Search for the cell housing the specified text and yield its (x, y) center coordinate. 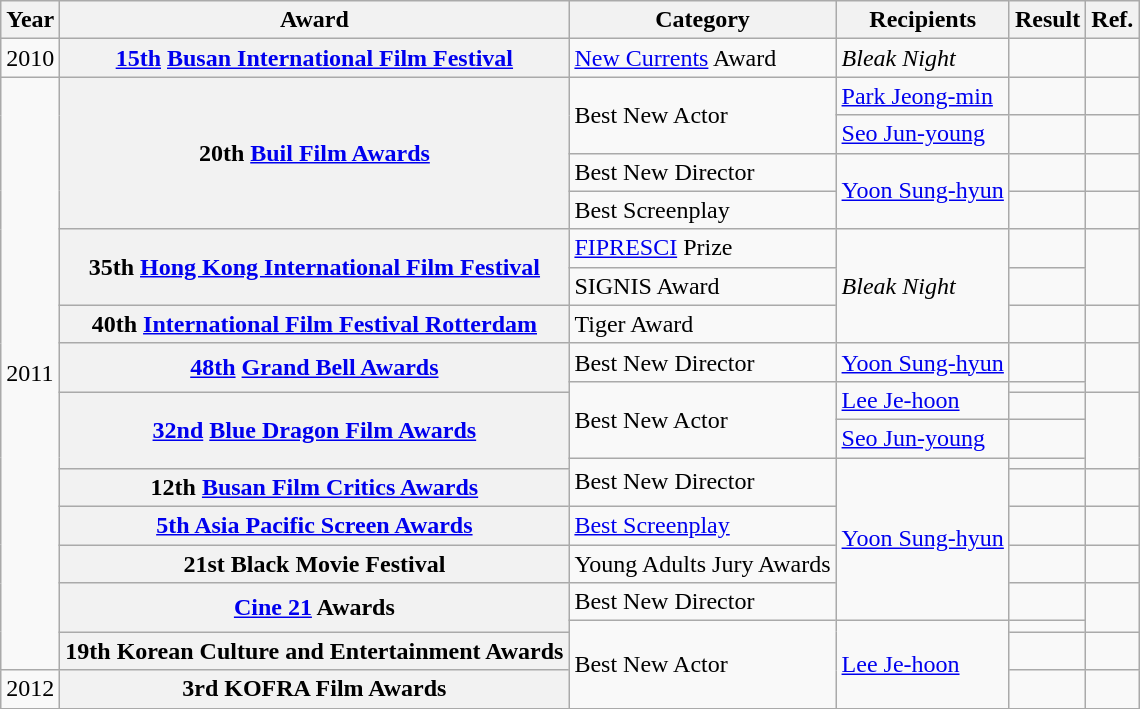
2012 (30, 689)
48th Grand Bell Awards (314, 368)
Year (30, 20)
Ref. (1112, 20)
35th Hong Kong International Film Festival (314, 267)
2010 (30, 58)
Cine 21 Awards (314, 608)
Category (702, 20)
Young Adults Jury Awards (702, 564)
Tiger Award (702, 324)
5th Asia Pacific Screen Awards (314, 526)
32nd Blue Dragon Film Awards (314, 430)
3rd KOFRA Film Awards (314, 689)
New Currents Award (702, 58)
40th International Film Festival Rotterdam (314, 324)
21st Black Movie Festival (314, 564)
20th Buil Film Awards (314, 153)
2011 (30, 374)
Park Jeong-min (922, 96)
Result (1047, 20)
19th Korean Culture and Entertainment Awards (314, 651)
Award (314, 20)
SIGNIS Award (702, 286)
12th Busan Film Critics Awards (314, 488)
15th Busan International Film Festival (314, 58)
FIPRESCI Prize (702, 248)
Recipients (922, 20)
